Scan for the cell matching the given text and deliver its (X, Y) coordinate at center. 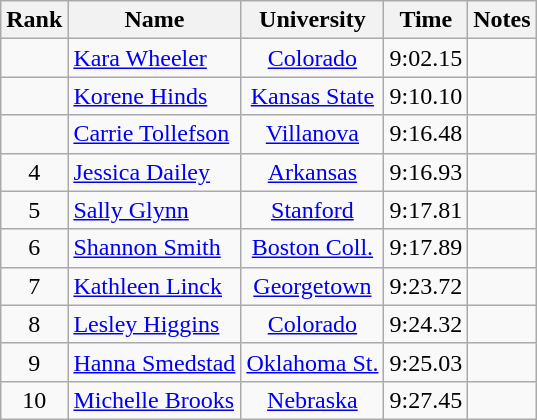
Villanova (312, 134)
Rank (34, 20)
9:17.89 (426, 248)
Georgetown (312, 286)
9:10.10 (426, 96)
9:23.72 (426, 286)
9:25.03 (426, 362)
8 (34, 324)
7 (34, 286)
Jessica Dailey (154, 172)
University (312, 20)
9:17.81 (426, 210)
Arkansas (312, 172)
Hanna Smedstad (154, 362)
Time (426, 20)
Kansas State (312, 96)
10 (34, 400)
Kara Wheeler (154, 58)
Sally Glynn (154, 210)
9:02.15 (426, 58)
Carrie Tollefson (154, 134)
9:24.32 (426, 324)
Korene Hinds (154, 96)
4 (34, 172)
Lesley Higgins (154, 324)
Michelle Brooks (154, 400)
9 (34, 362)
Kathleen Linck (154, 286)
9:27.45 (426, 400)
Stanford (312, 210)
9:16.93 (426, 172)
Nebraska (312, 400)
5 (34, 210)
Name (154, 20)
6 (34, 248)
9:16.48 (426, 134)
Oklahoma St. (312, 362)
Boston Coll. (312, 248)
Shannon Smith (154, 248)
Notes (502, 20)
